Find where the given text appears and provide that cell's center as (X, Y) coordinate. 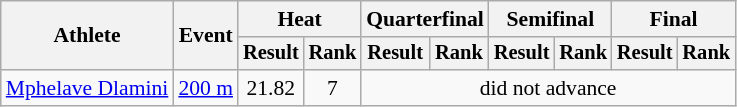
Event (206, 36)
Mphelave Dlamini (88, 88)
Heat (300, 19)
Athlete (88, 36)
Final (674, 19)
21.82 (271, 88)
200 m (206, 88)
did not advance (548, 88)
Quarterfinal (425, 19)
7 (333, 88)
Semifinal (550, 19)
